Provide the (X, Y) coordinate of the cell's center where the given text is located.  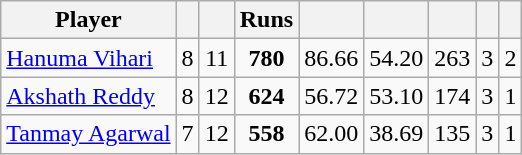
7 (188, 134)
62.00 (332, 134)
54.20 (396, 58)
Tanmay Agarwal (88, 134)
38.69 (396, 134)
Akshath Reddy (88, 96)
2 (510, 58)
558 (266, 134)
11 (216, 58)
263 (452, 58)
780 (266, 58)
86.66 (332, 58)
624 (266, 96)
53.10 (396, 96)
Hanuma Vihari (88, 58)
Player (88, 20)
174 (452, 96)
Runs (266, 20)
56.72 (332, 96)
135 (452, 134)
